Capture the cell that displays the provided text and extract its [x, y] central coordinate. 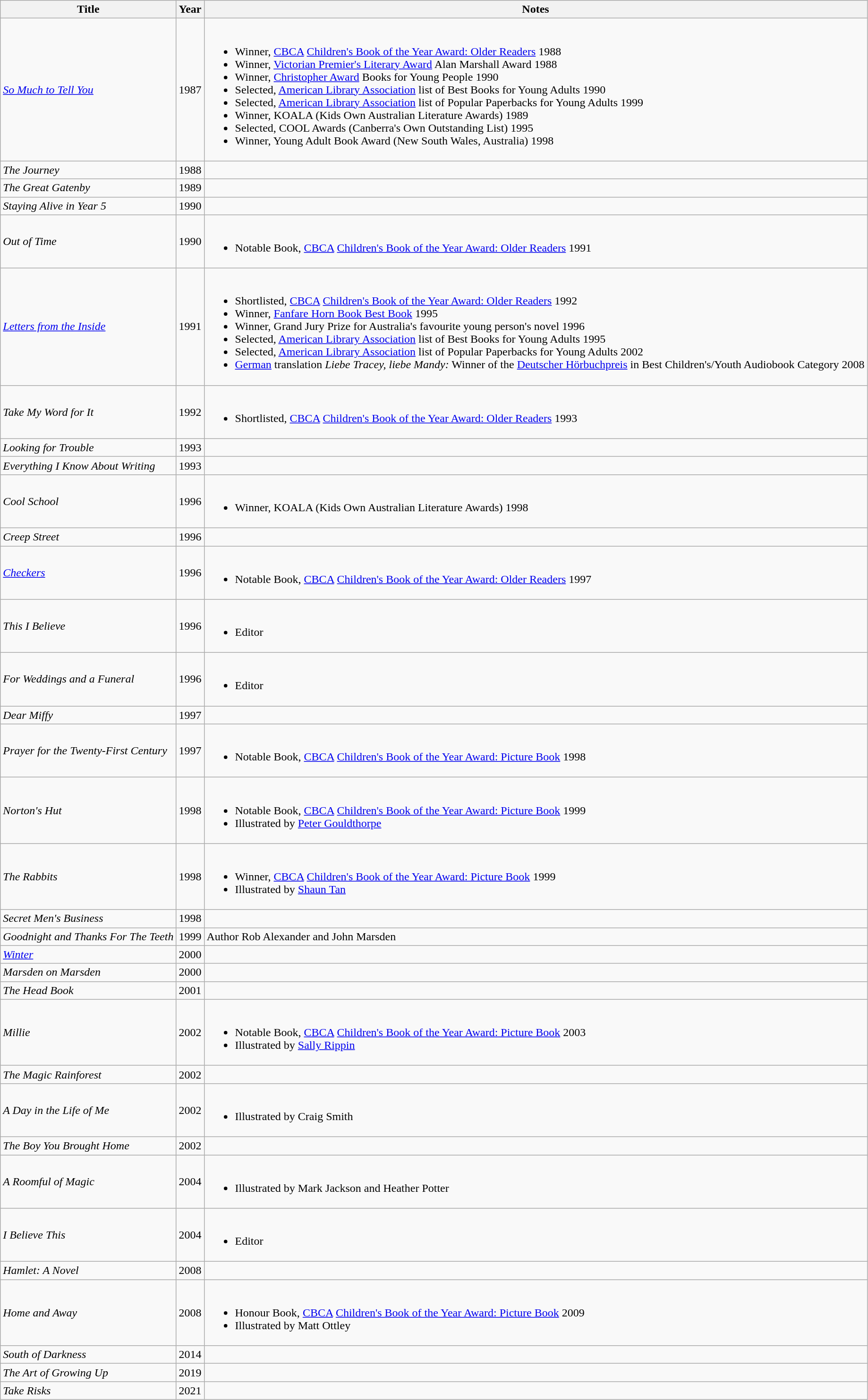
Goodnight and Thanks For The Teeth [88, 936]
Cool School [88, 501]
Illustrated by Craig Smith [536, 1110]
Hamlet: A Novel [88, 1271]
I Believe This [88, 1235]
1989 [190, 188]
Winter [88, 954]
Illustrated by Mark Jackson and Heather Potter [536, 1181]
The Great Gatenby [88, 188]
Shortlisted, CBCA Children's Book of the Year Award: Older Readers 1993 [536, 412]
The Art of Growing Up [88, 1373]
Take My Word for It [88, 412]
The Rabbits [88, 877]
Letters from the Inside [88, 327]
1992 [190, 412]
Secret Men's Business [88, 919]
Everything I Know About Writing [88, 465]
Notable Book, CBCA Children's Book of the Year Award: Picture Book 2003Illustrated by Sally Rippin [536, 1032]
Title [88, 9]
Winner, CBCA Children's Book of the Year Award: Picture Book 1999Illustrated by Shaun Tan [536, 877]
Notes [536, 9]
South of Darkness [88, 1355]
Honour Book, CBCA Children's Book of the Year Award: Picture Book 2009Illustrated by Matt Ottley [536, 1313]
Norton's Hut [88, 810]
Author Rob Alexander and John Marsden [536, 936]
Notable Book, CBCA Children's Book of the Year Award: Older Readers 1991 [536, 242]
2019 [190, 1373]
2001 [190, 990]
Take Risks [88, 1391]
Dear Miffy [88, 715]
Creep Street [88, 537]
Marsden on Marsden [88, 972]
The Head Book [88, 990]
Notable Book, CBCA Children's Book of the Year Award: Picture Book 1998 [536, 751]
Prayer for the Twenty-First Century [88, 751]
So Much to Tell You [88, 90]
The Magic Rainforest [88, 1074]
Notable Book, CBCA Children's Book of the Year Award: Older Readers 1997 [536, 572]
1999 [190, 936]
The Journey [88, 170]
Staying Alive in Year 5 [88, 206]
A Day in the Life of Me [88, 1110]
Looking for Trouble [88, 447]
2021 [190, 1391]
Year [190, 9]
A Roomful of Magic [88, 1181]
For Weddings and a Funeral [88, 680]
Notable Book, CBCA Children's Book of the Year Award: Picture Book 1999Illustrated by Peter Gouldthorpe [536, 810]
Checkers [88, 572]
Winner, KOALA (Kids Own Australian Literature Awards) 1998 [536, 501]
Millie [88, 1032]
1991 [190, 327]
1988 [190, 170]
1987 [190, 90]
This I Believe [88, 626]
Out of Time [88, 242]
2014 [190, 1355]
The Boy You Brought Home [88, 1146]
Home and Away [88, 1313]
